Determine the [x, y] coordinate at the center of the cell enclosing the given text.  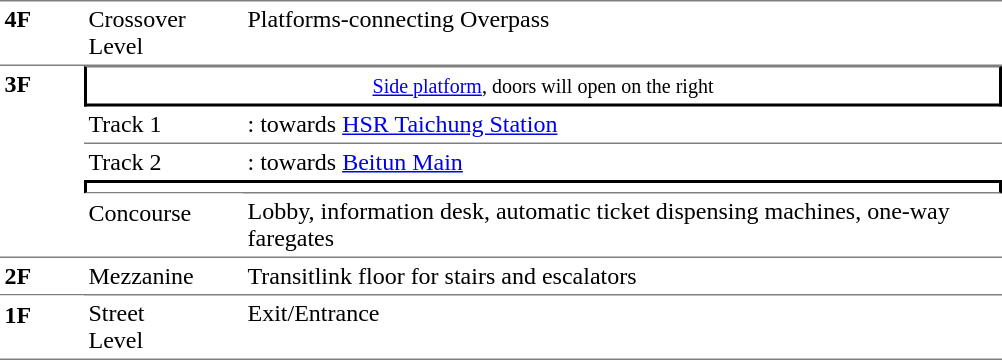
: towards Beitun Main [622, 162]
Concourse [164, 226]
: towards HSR Taichung Station [622, 125]
Platforms-connecting Overpass [622, 33]
Mezzanine [164, 276]
CrossoverLevel [164, 33]
1F [42, 328]
Transitlink floor for stairs and escalators [622, 276]
Track 2 [164, 162]
3F [42, 161]
4F [42, 33]
StreetLevel [164, 328]
2F [42, 276]
Lobby, information desk, automatic ticket dispensing machines, one-way faregates [622, 226]
Exit/Entrance [622, 328]
Track 1 [164, 125]
Side platform, doors will open on the right [543, 86]
